Find where the given text appears and provide that cell's center as (x, y) coordinate. 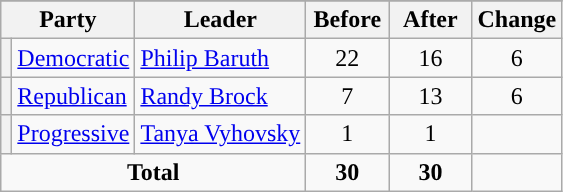
After (430, 20)
Total (154, 172)
Leader (220, 20)
13 (430, 96)
Tanya Vyhovsky (220, 134)
Philip Baruth (220, 58)
Progressive (74, 134)
16 (430, 58)
Democratic (74, 58)
7 (348, 96)
Republican (74, 96)
Before (348, 20)
Party (68, 20)
Change (517, 20)
Randy Brock (220, 96)
22 (348, 58)
